Extract the (X, Y) coordinate from the center of the cell holding the provided text.  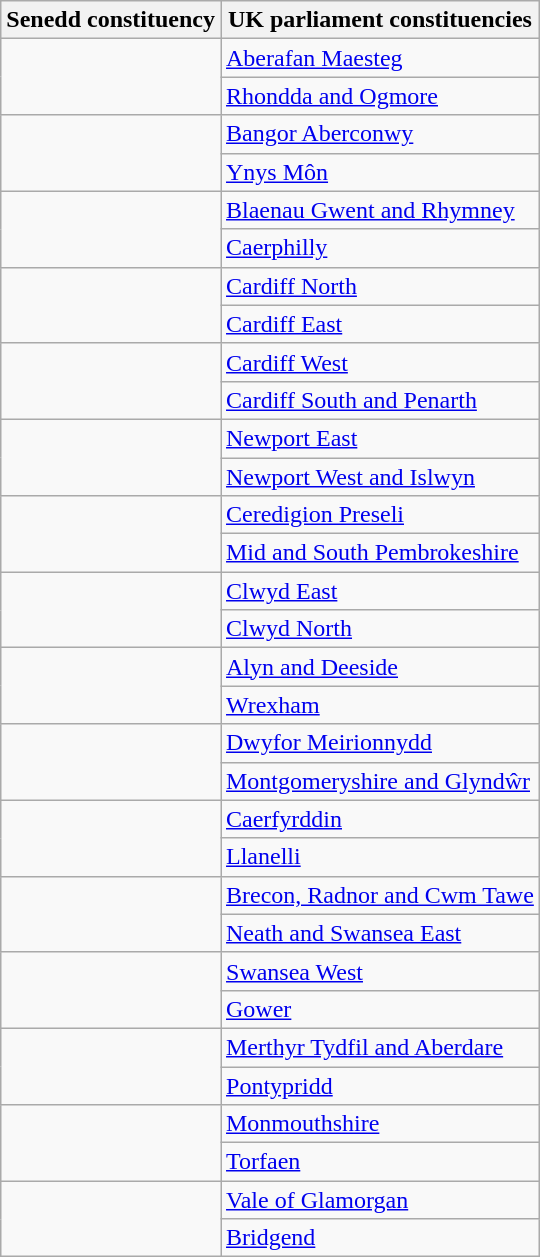
Clwyd East (380, 591)
Dwyfor Meirionnydd (380, 743)
Wrexham (380, 705)
Alyn and Deeside (380, 667)
Cardiff South and Penarth (380, 400)
Ynys Môn (380, 172)
Pontypridd (380, 1085)
Aberafan Maesteg (380, 58)
Montgomeryshire and Glyndŵr (380, 781)
Brecon, Radnor and Cwm Tawe (380, 895)
Gower (380, 1009)
Bridgend (380, 1238)
Ceredigion Preseli (380, 515)
Newport East (380, 438)
Neath and Swansea East (380, 933)
Blaenau Gwent and Rhymney (380, 210)
Cardiff East (380, 324)
Mid and South Pembrokeshire (380, 553)
Bangor Aberconwy (380, 134)
Newport West and Islwyn (380, 477)
Monmouthshire (380, 1124)
Clwyd North (380, 629)
Caerfyrddin (380, 819)
Swansea West (380, 971)
Merthyr Tydfil and Aberdare (380, 1047)
Senedd constituency (111, 20)
Cardiff North (380, 286)
Llanelli (380, 857)
Rhondda and Ogmore (380, 96)
Caerphilly (380, 248)
Vale of Glamorgan (380, 1200)
UK parliament constituencies (380, 20)
Torfaen (380, 1162)
Cardiff West (380, 362)
